Search for the cell housing the specified text and yield its [X, Y] center coordinate. 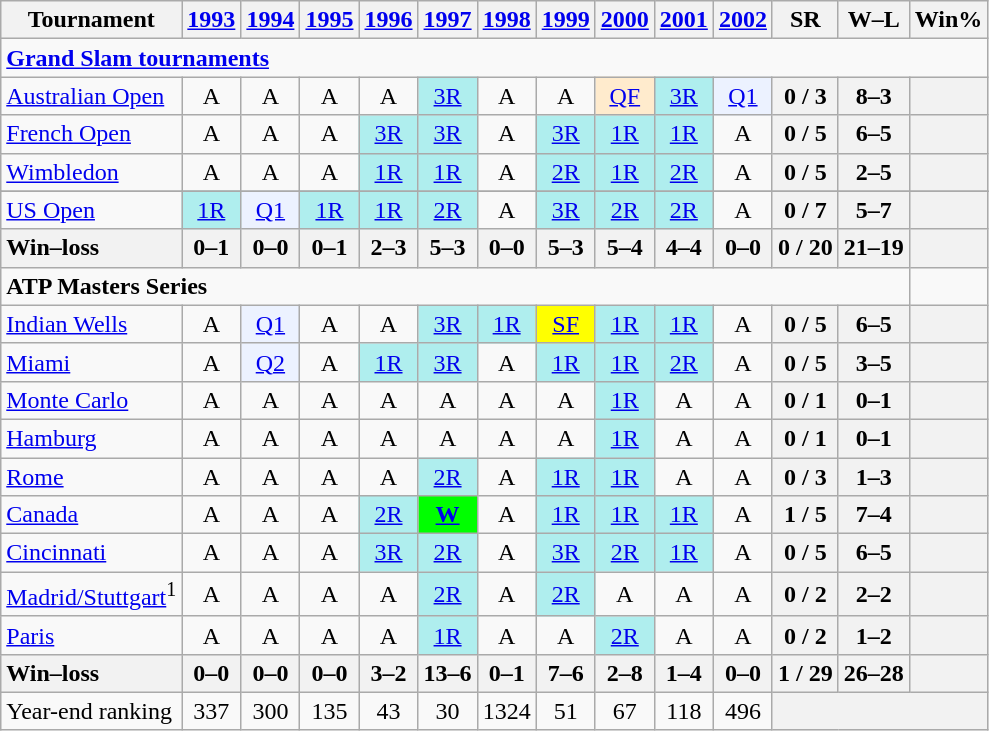
1–4 [684, 673]
US Open [92, 210]
1998 [506, 20]
1324 [506, 711]
W–L [874, 20]
496 [742, 711]
337 [212, 711]
Rome [92, 477]
Year-end ranking [92, 711]
1 / 29 [805, 673]
30 [448, 711]
2000 [624, 20]
Cincinnati [92, 553]
2001 [684, 20]
51 [566, 711]
Grand Slam tournaments [494, 58]
Win% [948, 20]
1994 [270, 20]
67 [624, 711]
3–5 [874, 362]
21–19 [874, 248]
SF [566, 324]
Tournament [92, 20]
118 [684, 711]
7–6 [566, 673]
43 [388, 711]
8–3 [874, 96]
1995 [330, 20]
1 / 5 [805, 515]
W [448, 515]
4–4 [684, 248]
13–6 [448, 673]
ATP Masters Series [455, 286]
1996 [388, 20]
Paris [92, 635]
Hamburg [92, 438]
2–3 [388, 248]
QF [624, 96]
Q2 [270, 362]
7–4 [874, 515]
300 [270, 711]
2–2 [874, 594]
French Open [92, 134]
Madrid/Stuttgart1 [92, 594]
2002 [742, 20]
5–7 [874, 210]
5–4 [624, 248]
Canada [92, 515]
0 / 20 [805, 248]
135 [330, 711]
Miami [92, 362]
3–2 [388, 673]
1–2 [874, 635]
SR [805, 20]
1–3 [874, 477]
0 / 7 [805, 210]
Wimbledon [92, 172]
1997 [448, 20]
2–5 [874, 172]
26–28 [874, 673]
Indian Wells [92, 324]
2–8 [624, 673]
1993 [212, 20]
1999 [566, 20]
Monte Carlo [92, 400]
Australian Open [92, 96]
